Pinpoint the cell where the given text exists, returning its (X, Y) midpoint coordinate. 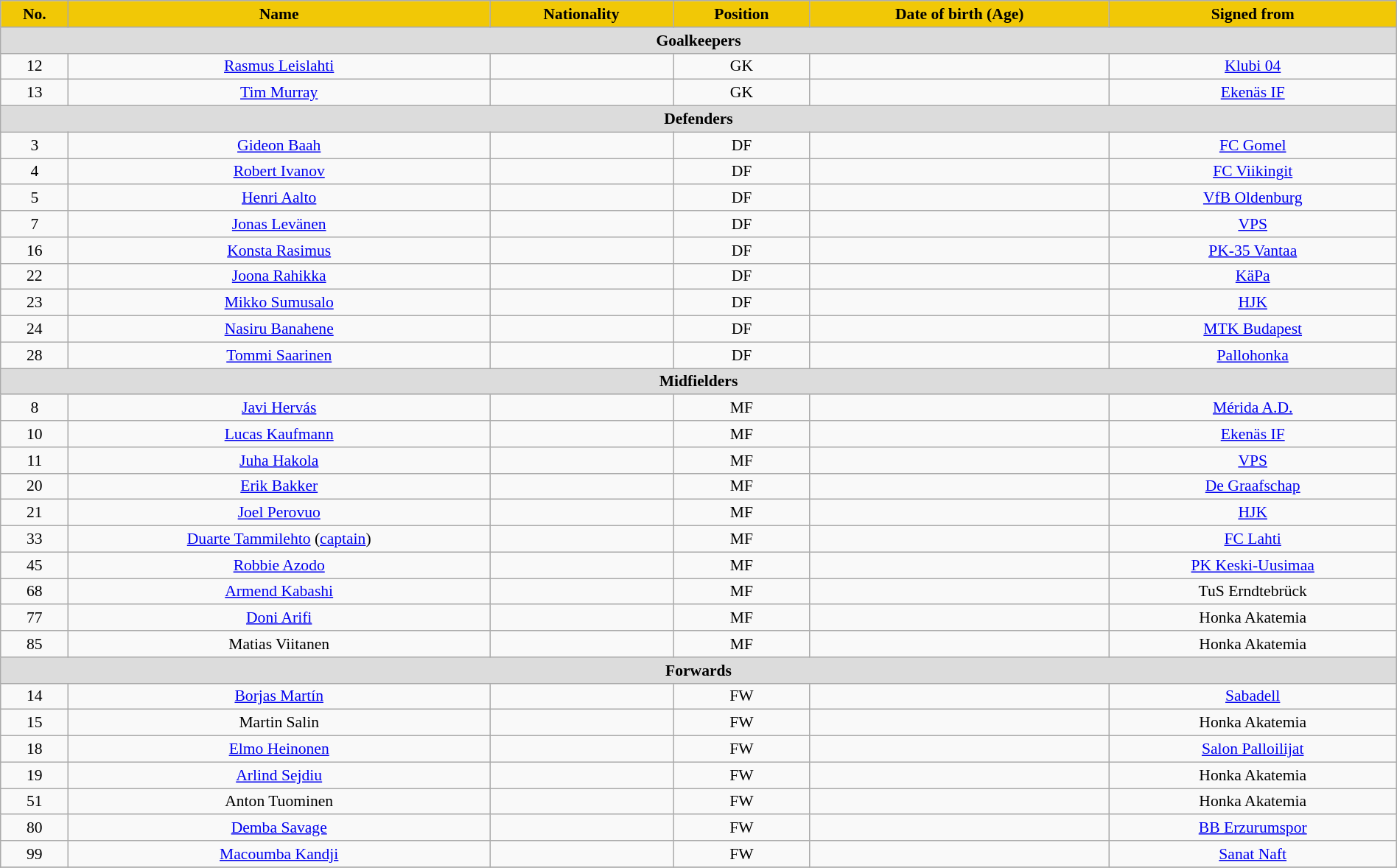
Lucas Kaufmann (279, 434)
Name (279, 14)
Henri Aalto (279, 198)
Midfielders (698, 382)
Matias Viitanen (279, 644)
MTK Budapest (1253, 329)
Konsta Rasimus (279, 251)
FC Gomel (1253, 145)
10 (35, 434)
7 (35, 224)
Erik Bakker (279, 486)
80 (35, 828)
12 (35, 66)
13 (35, 93)
Joona Rahikka (279, 276)
Mikko Sumusalo (279, 303)
De Graafschap (1253, 486)
Tommi Saarinen (279, 355)
3 (35, 145)
Arlind Sejdiu (279, 775)
Robert Ivanov (279, 172)
22 (35, 276)
77 (35, 618)
Robbie Azodo (279, 565)
Joel Perovuo (279, 513)
Rasmus Leislahti (279, 66)
Borjas Martín (279, 696)
Sabadell (1253, 696)
Demba Savage (279, 828)
Nasiru Banahene (279, 329)
19 (35, 775)
Date of birth (Age) (959, 14)
23 (35, 303)
FC Viikingit (1253, 172)
Armend Kabashi (279, 592)
Salon Palloilijat (1253, 749)
No. (35, 14)
BB Erzurumspor (1253, 828)
51 (35, 802)
4 (35, 172)
45 (35, 565)
14 (35, 696)
Martin Salin (279, 723)
Klubi 04 (1253, 66)
Goalkeepers (698, 41)
20 (35, 486)
KäPa (1253, 276)
Signed from (1253, 14)
85 (35, 644)
Defenders (698, 119)
11 (35, 461)
PK Keski-Uusimaa (1253, 565)
VfB Oldenburg (1253, 198)
24 (35, 329)
Tim Murray (279, 93)
Pallohonka (1253, 355)
Gideon Baah (279, 145)
TuS Erndtebrück (1253, 592)
68 (35, 592)
Javi Hervás (279, 408)
PK-35 Vantaa (1253, 251)
Doni Arifi (279, 618)
33 (35, 539)
Macoumba Kandji (279, 854)
Duarte Tammilehto (captain) (279, 539)
8 (35, 408)
Mérida A.D. (1253, 408)
15 (35, 723)
99 (35, 854)
Jonas Levänen (279, 224)
5 (35, 198)
Elmo Heinonen (279, 749)
Position (742, 14)
28 (35, 355)
Nationality (582, 14)
Sanat Naft (1253, 854)
18 (35, 749)
16 (35, 251)
Forwards (698, 671)
Anton Tuominen (279, 802)
21 (35, 513)
Juha Hakola (279, 461)
FC Lahti (1253, 539)
